For the text-containing cell, return its midpoint in [x, y] coordinate format. 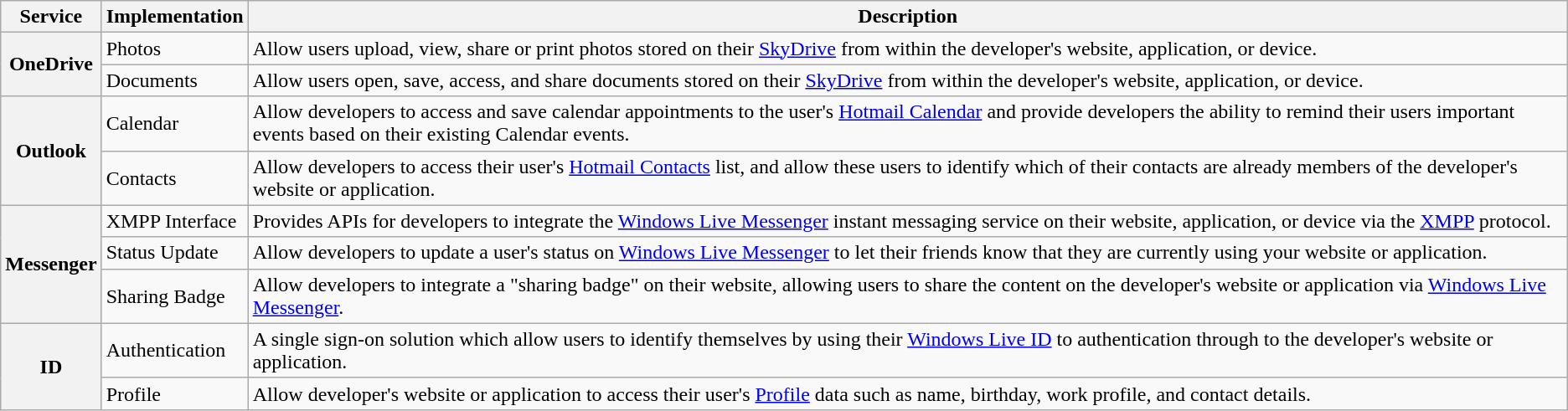
Profile [174, 393]
Allow users open, save, access, and share documents stored on their SkyDrive from within the developer's website, application, or device. [908, 80]
Service [51, 17]
XMPP Interface [174, 221]
Allow users upload, view, share or print photos stored on their SkyDrive from within the developer's website, application, or device. [908, 49]
Allow developer's website or application to access their user's Profile data such as name, birthday, work profile, and contact details. [908, 393]
OneDrive [51, 64]
Implementation [174, 17]
Documents [174, 80]
Calendar [174, 124]
ID [51, 367]
Messenger [51, 265]
Photos [174, 49]
Status Update [174, 253]
Description [908, 17]
Authentication [174, 350]
Contacts [174, 177]
Outlook [51, 151]
Sharing Badge [174, 296]
